Locate the cell with the specified text and output its (X, Y) center coordinate. 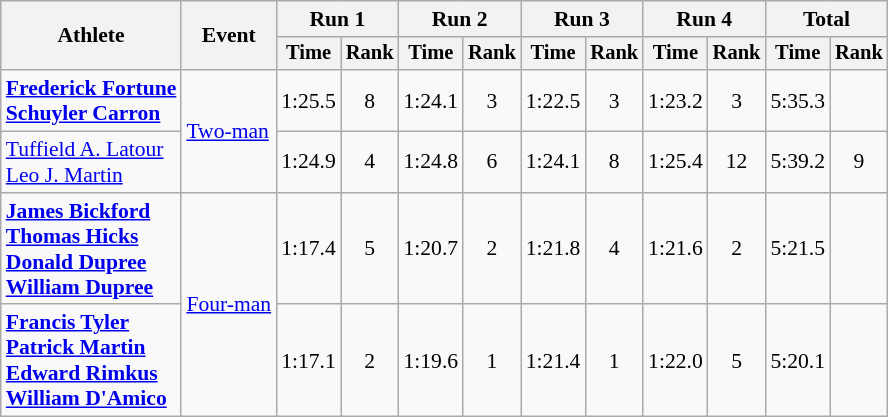
1:17.4 (308, 249)
6 (492, 162)
Run 4 (704, 19)
Run 3 (582, 19)
Two-man (228, 131)
Event (228, 36)
Athlete (92, 36)
1:24.9 (308, 162)
1:20.7 (430, 249)
1:24.8 (430, 162)
Four-man (228, 305)
1:25.5 (308, 100)
5:39.2 (798, 162)
5:20.1 (798, 361)
Run 1 (337, 19)
1:23.2 (676, 100)
Total (826, 19)
5:21.5 (798, 249)
Run 2 (459, 19)
9 (859, 162)
1:19.6 (430, 361)
1:21.6 (676, 249)
1:17.1 (308, 361)
1:22.0 (676, 361)
Francis TylerPatrick MartinEdward RimkusWilliam D'Amico (92, 361)
1:25.4 (676, 162)
5:35.3 (798, 100)
Frederick FortuneSchuyler Carron (92, 100)
1:21.4 (554, 361)
1:21.8 (554, 249)
James BickfordThomas HicksDonald DupreeWilliam Dupree (92, 249)
12 (737, 162)
1:22.5 (554, 100)
Tuffield A. LatourLeo J. Martin (92, 162)
